From the cell containing the given text, extract its center point as [x, y] coordinate. 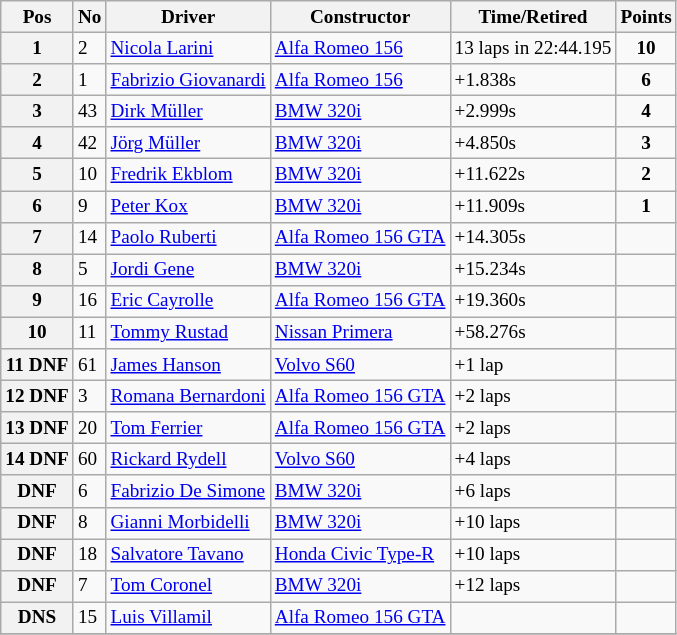
Pos [38, 17]
Rickard Rydell [188, 460]
14 [90, 238]
14 DNF [38, 460]
Romana Bernardoni [188, 396]
Dirk Müller [188, 111]
43 [90, 111]
20 [90, 428]
Honda Civic Type-R [360, 554]
Tom Ferrier [188, 428]
Fabrizio Giovanardi [188, 80]
Constructor [360, 17]
+4 laps [533, 460]
12 DNF [38, 396]
Jordi Gene [188, 270]
Eric Cayrolle [188, 301]
+11.909s [533, 206]
60 [90, 460]
No [90, 17]
+4.850s [533, 143]
Jörg Müller [188, 143]
Nissan Primera [360, 333]
11 [90, 333]
Driver [188, 17]
+2.999s [533, 111]
Nicola Larini [188, 48]
18 [90, 554]
Fredrik Ekblom [188, 175]
Points [646, 17]
42 [90, 143]
+12 laps [533, 586]
+11.622s [533, 175]
Paolo Ruberti [188, 238]
+15.234s [533, 270]
61 [90, 365]
Tom Coronel [188, 586]
Fabrizio De Simone [188, 491]
15 [90, 618]
+19.360s [533, 301]
Tommy Rustad [188, 333]
16 [90, 301]
13 DNF [38, 428]
+1.838s [533, 80]
+14.305s [533, 238]
+6 laps [533, 491]
Peter Kox [188, 206]
Salvatore Tavano [188, 554]
+1 lap [533, 365]
James Hanson [188, 365]
DNS [38, 618]
Gianni Morbidelli [188, 523]
Time/Retired [533, 17]
11 DNF [38, 365]
Luis Villamil [188, 618]
+58.276s [533, 333]
13 laps in 22:44.195 [533, 48]
